From the cell containing the given text, extract its center point as [x, y] coordinate. 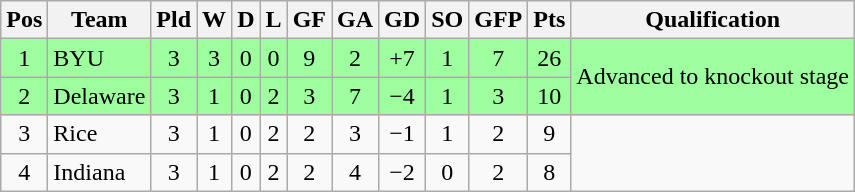
Pld [174, 20]
−1 [402, 134]
SO [448, 20]
Pos [24, 20]
Advanced to knockout stage [713, 77]
10 [550, 96]
+7 [402, 58]
Pts [550, 20]
−2 [402, 172]
W [214, 20]
Rice [100, 134]
L [274, 20]
Indiana [100, 172]
26 [550, 58]
8 [550, 172]
D [246, 20]
GFP [498, 20]
Delaware [100, 96]
BYU [100, 58]
GF [309, 20]
GA [356, 20]
GD [402, 20]
Qualification [713, 20]
−4 [402, 96]
Team [100, 20]
